Provide the (x, y) coordinate of the cell's center where the given text is located.  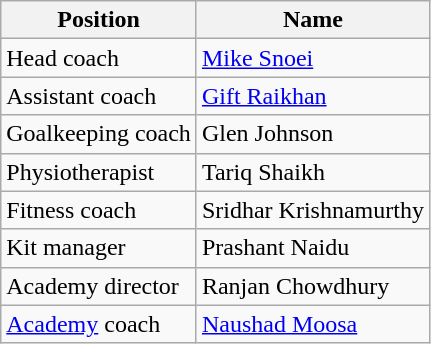
Name (312, 20)
Fitness coach (99, 210)
Gift Raikhan (312, 96)
Kit manager (99, 248)
Naushad Moosa (312, 324)
Head coach (99, 58)
Mike Snoei (312, 58)
Position (99, 20)
Tariq Shaikh (312, 172)
Physiotherapist (99, 172)
Glen Johnson (312, 134)
Prashant Naidu (312, 248)
Ranjan Chowdhury (312, 286)
Academy director (99, 286)
Sridhar Krishnamurthy (312, 210)
Academy coach (99, 324)
Goalkeeping coach (99, 134)
Assistant coach (99, 96)
